Output the (X, Y) coordinate of the center of the cell containing the given text.  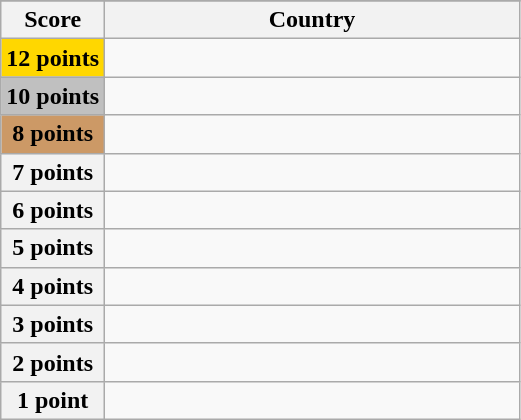
5 points (53, 248)
Country (312, 20)
Score (53, 20)
8 points (53, 134)
10 points (53, 96)
7 points (53, 172)
3 points (53, 324)
1 point (53, 400)
6 points (53, 210)
2 points (53, 362)
12 points (53, 58)
4 points (53, 286)
